Return (X, Y) of the center of cell containing provided text 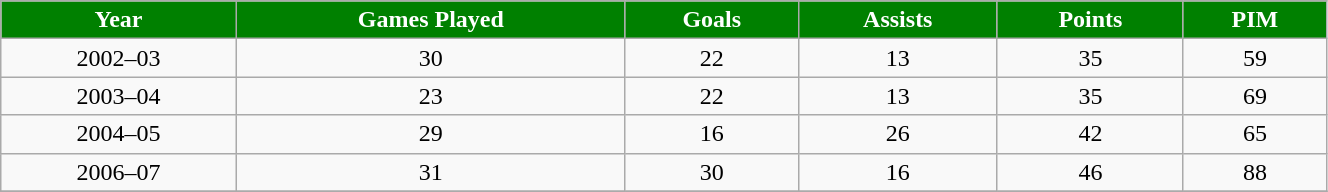
2002–03 (119, 58)
23 (430, 96)
Assists (898, 20)
46 (1090, 172)
Points (1090, 20)
59 (1254, 58)
Year (119, 20)
Goals (712, 20)
26 (898, 134)
Games Played (430, 20)
29 (430, 134)
PIM (1254, 20)
2006–07 (119, 172)
42 (1090, 134)
31 (430, 172)
65 (1254, 134)
69 (1254, 96)
88 (1254, 172)
2004–05 (119, 134)
2003–04 (119, 96)
